Return the [x, y] coordinate for the center point of the cell that contains the specified text.  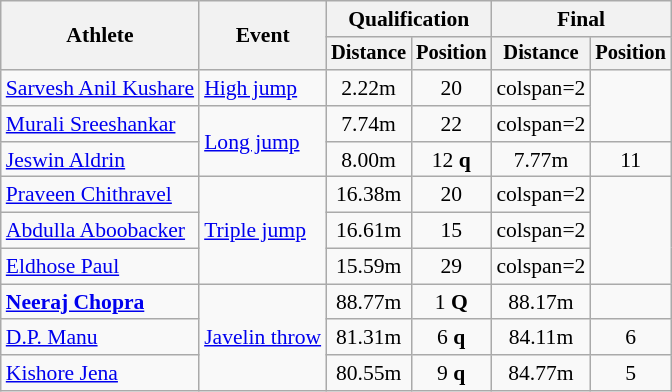
Athlete [100, 36]
Qualification [408, 19]
1 Q [451, 302]
9 q [451, 373]
Neeraj Chopra [100, 302]
16.38m [368, 195]
80.55m [368, 373]
22 [451, 124]
Long jump [262, 142]
D.P. Manu [100, 338]
Kishore Jena [100, 373]
84.77m [540, 373]
Final [580, 19]
16.61m [368, 231]
Abdulla Aboobacker [100, 231]
88.77m [368, 302]
Triple jump [262, 230]
84.11m [540, 338]
6 q [451, 338]
2.22m [368, 88]
81.31m [368, 338]
5 [630, 373]
High jump [262, 88]
Praveen Chithravel [100, 195]
Sarvesh Anil Kushare [100, 88]
7.74m [368, 124]
Eldhose Paul [100, 267]
15 [451, 231]
7.77m [540, 160]
12 q [451, 160]
Event [262, 36]
6 [630, 338]
Javelin throw [262, 338]
8.00m [368, 160]
29 [451, 267]
15.59m [368, 267]
88.17m [540, 302]
Murali Sreeshankar [100, 124]
11 [630, 160]
Jeswin Aldrin [100, 160]
